Capture the cell that displays the provided text and extract its [X, Y] central coordinate. 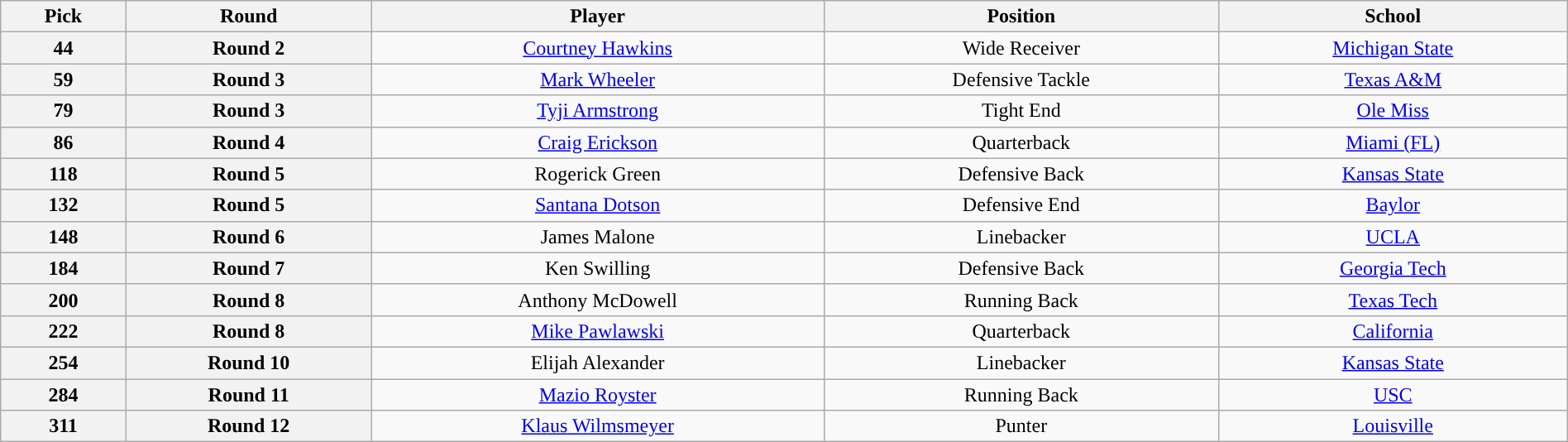
222 [64, 331]
Anthony McDowell [597, 300]
Tyji Armstrong [597, 111]
59 [64, 79]
Defensive Tackle [1021, 79]
Round 12 [248, 426]
USC [1393, 395]
UCLA [1393, 237]
Wide Receiver [1021, 48]
Mazio Royster [597, 395]
Texas Tech [1393, 300]
Michigan State [1393, 48]
Santana Dotson [597, 205]
Round [248, 17]
Courtney Hawkins [597, 48]
148 [64, 237]
Ken Swilling [597, 268]
86 [64, 142]
Baylor [1393, 205]
184 [64, 268]
118 [64, 174]
Punter [1021, 426]
311 [64, 426]
Texas A&M [1393, 79]
Craig Erickson [597, 142]
Louisville [1393, 426]
44 [64, 48]
Klaus Wilmsmeyer [597, 426]
Round 2 [248, 48]
Player [597, 17]
James Malone [597, 237]
Defensive End [1021, 205]
200 [64, 300]
School [1393, 17]
Position [1021, 17]
Round 4 [248, 142]
Tight End [1021, 111]
Round 10 [248, 363]
Mark Wheeler [597, 79]
79 [64, 111]
California [1393, 331]
Elijah Alexander [597, 363]
Rogerick Green [597, 174]
254 [64, 363]
Ole Miss [1393, 111]
Georgia Tech [1393, 268]
Mike Pawlawski [597, 331]
Round 6 [248, 237]
284 [64, 395]
Round 7 [248, 268]
132 [64, 205]
Miami (FL) [1393, 142]
Pick [64, 17]
Round 11 [248, 395]
